Identify which cell holds the provided text, then report its (x, y) central coordinate. 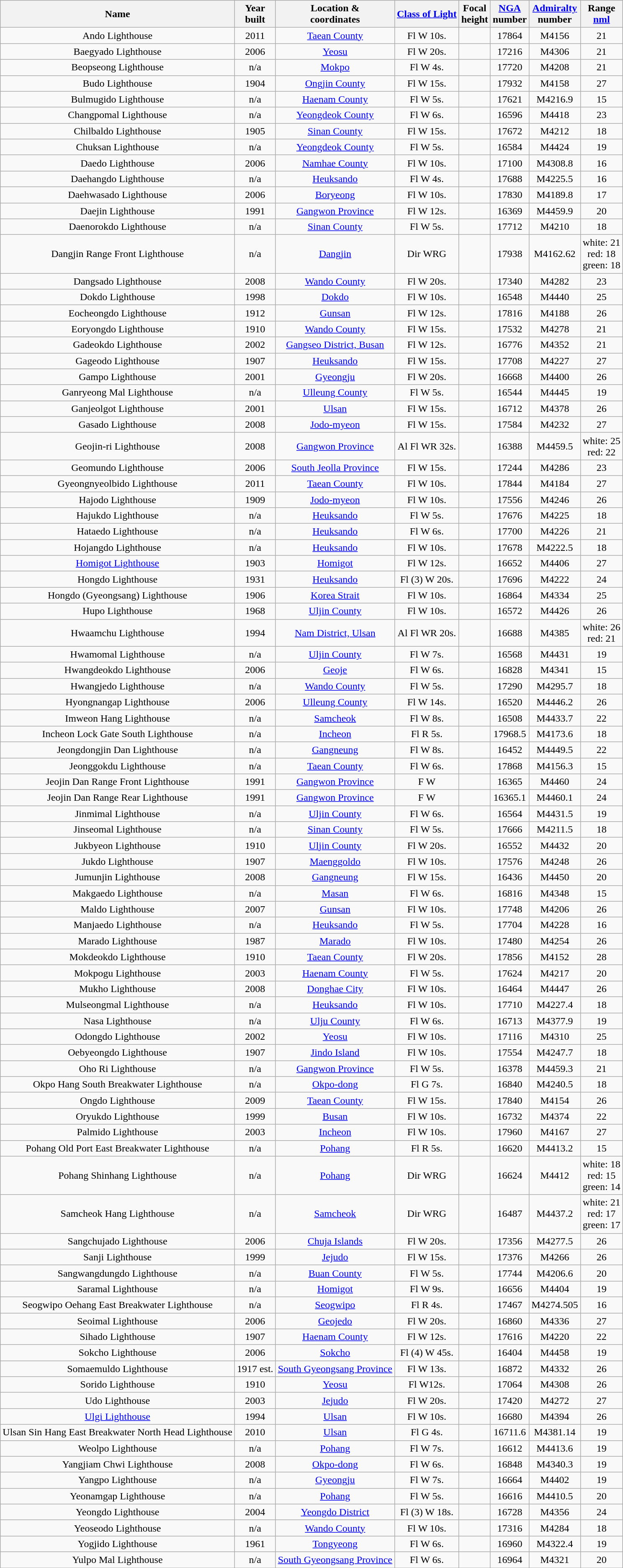
M4158 (555, 83)
17316 (510, 1528)
16732 (510, 1116)
M4306 (555, 51)
17467 (510, 1305)
M4295.7 (555, 686)
M4227.4 (555, 1005)
Daejin Lighthouse (118, 211)
M4206 (555, 909)
17116 (510, 1037)
Daedo Lighthouse (118, 163)
17672 (510, 131)
Makgaedo Lighthouse (118, 893)
Mokdeokdo Lighthouse (118, 957)
M4356 (555, 1512)
Jinmimal Lighthouse (118, 814)
M4460 (555, 782)
Bulmugido Lighthouse (118, 99)
16548 (510, 297)
M4188 (555, 313)
Manjaedo Lighthouse (118, 925)
M4162.62 (555, 254)
1968 (255, 611)
Focalheight (475, 14)
Fl W12s. (427, 1385)
1904 (255, 83)
16436 (510, 877)
Buan County (335, 1273)
Sokcho Lighthouse (118, 1353)
Nasa Lighthouse (118, 1021)
M4400 (555, 377)
Dokdo Lighthouse (118, 297)
16378 (510, 1069)
M4431 (555, 654)
1903 (255, 563)
M4348 (555, 893)
M4412 (555, 1175)
17676 (510, 516)
16584 (510, 147)
white: 26red: 21 (601, 633)
16860 (510, 1321)
M4374 (555, 1116)
2010 (255, 1432)
16552 (510, 846)
M4413.6 (555, 1448)
2007 (255, 909)
M4352 (555, 345)
M4410.5 (555, 1496)
white: 25red: 22 (601, 446)
16728 (510, 1512)
Yearbuilt (255, 14)
Sokcho (335, 1353)
Weolpo Lighthouse (118, 1448)
Chuja Islands (335, 1241)
Masan (335, 893)
M4406 (555, 563)
M4431.5 (555, 814)
Class of Light (427, 14)
Seoimal Lighthouse (118, 1321)
Hwaamchu Lighthouse (118, 633)
M4220 (555, 1337)
M4418 (555, 115)
white: 18red: 15green: 14 (601, 1175)
17868 (510, 766)
Mukho Lighthouse (118, 989)
Daenorokdo Lighthouse (118, 227)
1917 est. (255, 1369)
17616 (510, 1337)
17710 (510, 1005)
17840 (510, 1100)
Ongdo Lighthouse (118, 1100)
17700 (510, 532)
M4459.3 (555, 1069)
Beopseong Lighthouse (118, 67)
Okpo Hang South Breakwater Lighthouse (118, 1085)
16544 (510, 393)
white: 21red: 17green: 17 (601, 1214)
Fl R 4s. (427, 1305)
Palmido Lighthouse (118, 1132)
1905 (255, 131)
Jinseomal Lighthouse (118, 830)
M4332 (555, 1369)
17696 (510, 579)
1987 (255, 941)
17584 (510, 424)
17748 (510, 909)
17216 (510, 51)
NGAnumber (510, 14)
17856 (510, 957)
Hwangjedo Lighthouse (118, 686)
16816 (510, 893)
17576 (510, 861)
17712 (510, 227)
16712 (510, 409)
16568 (510, 654)
M4156.3 (555, 766)
M4445 (555, 393)
M4156 (555, 36)
17480 (510, 941)
M4240.5 (555, 1085)
Name (118, 14)
Dangjin (335, 254)
17688 (510, 179)
Geojedo (335, 1321)
16776 (510, 345)
Jeojin Dan Range Rear Lighthouse (118, 798)
17290 (510, 686)
Maldo Lighthouse (118, 909)
16520 (510, 702)
Geomundo Lighthouse (118, 468)
M4274.505 (555, 1305)
1931 (255, 579)
28 (601, 957)
M4340.3 (555, 1464)
M4167 (555, 1132)
M4404 (555, 1289)
M4184 (555, 483)
M4286 (555, 468)
Dokdo (335, 297)
Rangenml (601, 14)
Pohang Old Port East Breakwater Lighthouse (118, 1148)
M4310 (555, 1037)
M4377.9 (555, 1021)
Gageodo Lighthouse (118, 361)
16464 (510, 989)
Admiraltynumber (555, 14)
17420 (510, 1401)
M4272 (555, 1401)
Korea Strait (335, 595)
M4228 (555, 925)
Hyongnangap Lighthouse (118, 702)
Ulsan Sin Hang East Breakwater North Head Lighthouse (118, 1432)
16404 (510, 1353)
16369 (510, 211)
16452 (510, 750)
Oho Ri Lighthouse (118, 1069)
Jeongdongjin Dan Lighthouse (118, 750)
Fl (3) W 18s. (427, 1512)
Yangpo Lighthouse (118, 1480)
M4334 (555, 595)
Hongdo (Gyeongsang) Lighthouse (118, 595)
Marado Lighthouse (118, 941)
16668 (510, 377)
Namhae County (335, 163)
1906 (255, 595)
Yeoseodo Lighthouse (118, 1528)
Homigot Lighthouse (118, 563)
M4226 (555, 532)
17556 (510, 499)
Seogwipo (335, 1305)
M4385 (555, 633)
16964 (510, 1560)
16688 (510, 633)
M4222.5 (555, 548)
16616 (510, 1496)
Hajukdo Lighthouse (118, 516)
Yeongdo Lighthouse (118, 1512)
M4459.9 (555, 211)
Yulpo Mal Lighthouse (118, 1560)
16840 (510, 1085)
M4432 (555, 846)
17744 (510, 1273)
17100 (510, 163)
Eoryongdo Lighthouse (118, 329)
Mokpogu Lighthouse (118, 973)
16487 (510, 1214)
Al Fl WR 32s. (427, 446)
M4446.2 (555, 702)
17864 (510, 36)
Chuksan Lighthouse (118, 147)
Samcheok Hang Lighthouse (118, 1214)
Hongdo Lighthouse (118, 579)
M4341 (555, 670)
Saramal Lighthouse (118, 1289)
17376 (510, 1257)
M4381.14 (555, 1432)
Incheon Lock Gate South Lighthouse (118, 734)
Ando Lighthouse (118, 36)
16711.6 (510, 1432)
Gyeongnyeolbido Lighthouse (118, 483)
Yeongdo District (335, 1512)
Daehwasado Lighthouse (118, 195)
Oryukdo Lighthouse (118, 1116)
M4222 (555, 579)
Ongjin County (335, 83)
Sangwangdungdo Lighthouse (118, 1273)
Fl W 9s. (427, 1289)
Tongyeong (335, 1544)
Hwangdeokdo Lighthouse (118, 670)
M4426 (555, 611)
Fl G 4s. (427, 1432)
M4154 (555, 1100)
M4413.2 (555, 1148)
17938 (510, 254)
M4189.8 (555, 195)
Hataedo Lighthouse (118, 532)
Fl W 13s. (427, 1369)
M4394 (555, 1416)
M4248 (555, 861)
17968.5 (510, 734)
17960 (510, 1132)
M4210 (555, 227)
Chilbaldo Lighthouse (118, 131)
M4308.8 (555, 163)
M4437.2 (555, 1214)
Marado (335, 941)
Sanji Lighthouse (118, 1257)
Daehangdo Lighthouse (118, 179)
Yogjido Lighthouse (118, 1544)
Budo Lighthouse (118, 83)
Imweon Hang Lighthouse (118, 718)
16365 (510, 782)
Pohang Shinhang Lighthouse (118, 1175)
17554 (510, 1053)
Udo Lighthouse (118, 1401)
16656 (510, 1289)
16713 (510, 1021)
Hojangdo Lighthouse (118, 548)
M4424 (555, 147)
M4450 (555, 877)
Gangseo District, Busan (335, 345)
Eocheongdo Lighthouse (118, 313)
M4225 (555, 516)
17064 (510, 1385)
Sangchujado Lighthouse (118, 1241)
Sorido Lighthouse (118, 1385)
16624 (510, 1175)
M4460.1 (555, 798)
17844 (510, 483)
16564 (510, 814)
16388 (510, 446)
M4284 (555, 1528)
Oebyeongdo Lighthouse (118, 1053)
17340 (510, 281)
Busan (335, 1116)
16620 (510, 1148)
Dangjin Range Front Lighthouse (118, 254)
1998 (255, 297)
16596 (510, 115)
M4266 (555, 1257)
M4173.6 (555, 734)
16508 (510, 718)
Fl (3) W 20s. (427, 579)
16652 (510, 563)
Changpomal Lighthouse (118, 115)
16612 (510, 1448)
Hwamomal Lighthouse (118, 654)
M4206.6 (555, 1273)
Maenggoldo (335, 861)
Jukbyeon Lighthouse (118, 846)
M4216.9 (555, 99)
Jindo Island (335, 1053)
2009 (255, 1100)
Mokpo (335, 67)
Geoje (335, 670)
Ulju County (335, 1021)
M4232 (555, 424)
Fl (4) W 45s. (427, 1353)
16664 (510, 1480)
M4459.5 (555, 446)
1961 (255, 1544)
M4278 (555, 329)
Hajodo Lighthouse (118, 499)
2004 (255, 1512)
16365.1 (510, 798)
M4321 (555, 1560)
1912 (255, 313)
16960 (510, 1544)
M4440 (555, 297)
17816 (510, 313)
M4277.5 (555, 1241)
M4282 (555, 281)
Ganjeolgot Lighthouse (118, 409)
M4227 (555, 361)
M4458 (555, 1353)
white: 21red: 18green: 18 (601, 254)
M4402 (555, 1480)
Hupo Lighthouse (118, 611)
16680 (510, 1416)
Gampo Lighthouse (118, 377)
16572 (510, 611)
Al Fl WR 20s. (427, 633)
Jumunjin Lighthouse (118, 877)
17624 (510, 973)
Seogwipo Oehang East Breakwater Lighthouse (118, 1305)
17720 (510, 67)
17532 (510, 329)
Nam District, Ulsan (335, 633)
M4322.4 (555, 1544)
M4152 (555, 957)
17 (601, 195)
Fl G 7s. (427, 1085)
M4211.5 (555, 830)
16828 (510, 670)
M4449.5 (555, 750)
1909 (255, 499)
M4447 (555, 989)
16864 (510, 595)
Dangsado Lighthouse (118, 281)
M4225.5 (555, 179)
Location & coordinates (335, 14)
M4336 (555, 1321)
17244 (510, 468)
M4208 (555, 67)
Baegyado Lighthouse (118, 51)
Odongdo Lighthouse (118, 1037)
16872 (510, 1369)
M4378 (555, 409)
M4433.7 (555, 718)
Gadeokdo Lighthouse (118, 345)
17666 (510, 830)
16848 (510, 1464)
Ulgi Lighthouse (118, 1416)
Ganryeong Mal Lighthouse (118, 393)
17704 (510, 925)
M4247.7 (555, 1053)
Donghae City (335, 989)
Gasado Lighthouse (118, 424)
Jukdo Lighthouse (118, 861)
M4308 (555, 1385)
17708 (510, 361)
South Jeolla Province (335, 468)
17356 (510, 1241)
17621 (510, 99)
M4217 (555, 973)
17830 (510, 195)
Jeojin Dan Range Front Lighthouse (118, 782)
17932 (510, 83)
Geojin-ri Lighthouse (118, 446)
M4212 (555, 131)
Yangjiam Chwi Lighthouse (118, 1464)
Boryeong (335, 195)
Yeonamgap Lighthouse (118, 1496)
M4254 (555, 941)
M4246 (555, 499)
Jeonggokdu Lighthouse (118, 766)
17678 (510, 548)
Sihado Lighthouse (118, 1337)
Mulseongmal Lighthouse (118, 1005)
Fl W 14s. (427, 702)
Somaemuldo Lighthouse (118, 1369)
